Identify which cell holds the provided text, then report its (X, Y) central coordinate. 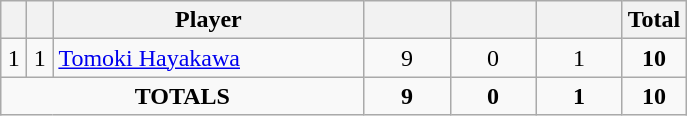
Tomoki Hayakawa (208, 58)
Total (654, 20)
TOTALS (182, 96)
Player (208, 20)
